From the cell containing the given text, extract its center point as [X, Y] coordinate. 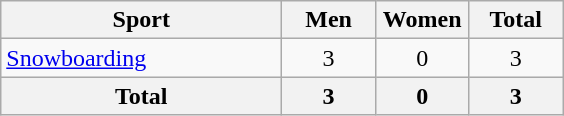
Men [329, 20]
Snowboarding [142, 58]
Women [422, 20]
Sport [142, 20]
